Scan for the cell matching the given text and deliver its (x, y) coordinate at center. 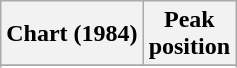
Peakposition (189, 34)
Chart (1984) (72, 34)
